Determine the [X, Y] coordinate at the center of the cell enclosing the given text.  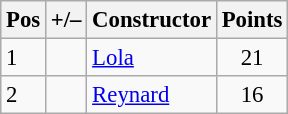
16 [252, 95]
Constructor [152, 20]
+/– [66, 20]
2 [24, 95]
21 [252, 58]
Reynard [152, 95]
Lola [152, 58]
Points [252, 20]
Pos [24, 20]
1 [24, 58]
